Provide the [x, y] coordinate of the cell's center where the given text is located.  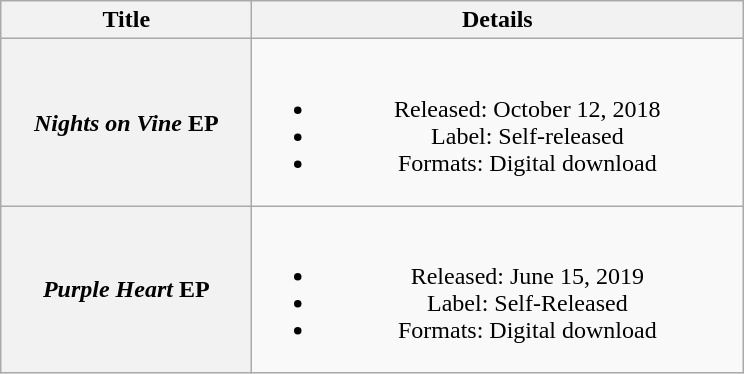
Purple Heart EP [126, 290]
Details [498, 20]
Title [126, 20]
Released: June 15, 2019Label: Self-ReleasedFormats: Digital download [498, 290]
Nights on Vine EP [126, 122]
Released: October 12, 2018Label: Self-releasedFormats: Digital download [498, 122]
